Search for the cell housing the specified text and yield its [X, Y] center coordinate. 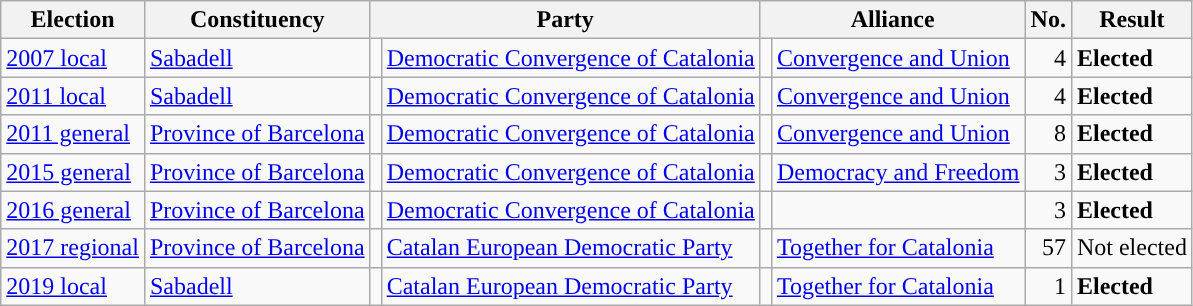
57 [1048, 248]
Not elected [1132, 248]
No. [1048, 20]
Constituency [257, 20]
2019 local [73, 286]
2016 general [73, 210]
8 [1048, 134]
Result [1132, 20]
Election [73, 20]
Party [565, 20]
2011 general [73, 134]
2011 local [73, 96]
Democracy and Freedom [898, 172]
1 [1048, 286]
2017 regional [73, 248]
Alliance [892, 20]
2015 general [73, 172]
2007 local [73, 58]
